Extract the (x, y) coordinate from the center of the cell holding the provided text.  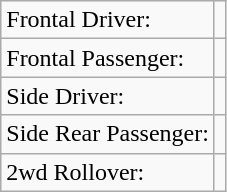
Frontal Driver: (108, 20)
2wd Rollover: (108, 172)
Frontal Passenger: (108, 58)
Side Rear Passenger: (108, 134)
Side Driver: (108, 96)
